Extract the [x, y] coordinate from the center of the cell holding the provided text.  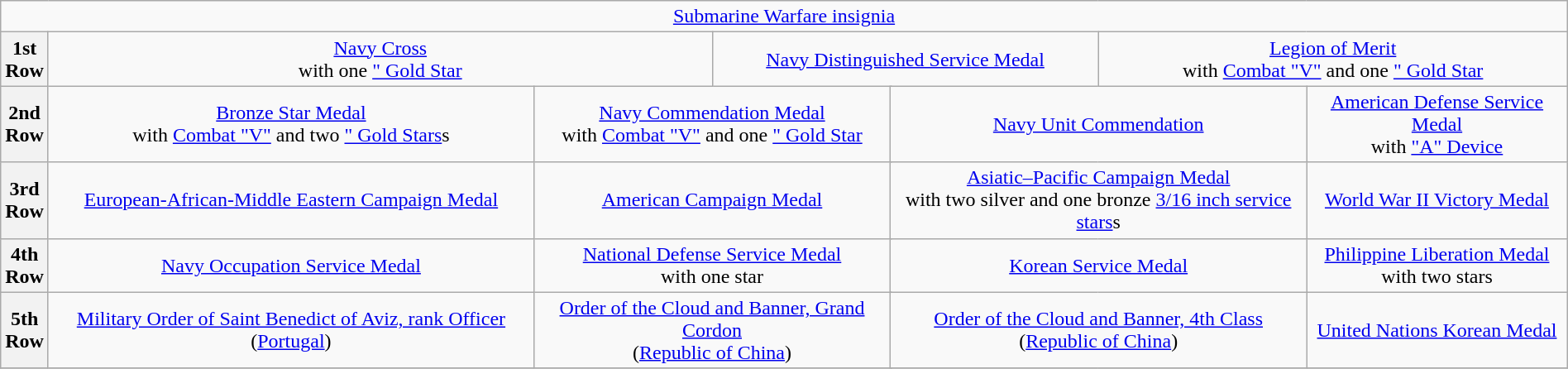
American Campaign Medal [711, 200]
World War II Victory Medal [1437, 200]
Bronze Star Medal with Combat "V" and two " Gold Starss [291, 124]
United Nations Korean Medal [1437, 330]
2nd Row [25, 124]
Navy Cross with one " Gold Star [380, 60]
3rd Row [25, 200]
Military Order of Saint Benedict of Aviz, rank Officer (Portugal) [291, 330]
Legion of Merit with Combat "V" and one " Gold Star [1333, 60]
Navy Unit Commendation [1098, 124]
5th Row [25, 330]
Order of the Cloud and Banner, 4th Class (Republic of China) [1098, 330]
National Defense Service Medal with one star [711, 265]
European-African-Middle Eastern Campaign Medal [291, 200]
1st Row [25, 60]
Korean Service Medal [1098, 265]
Order of the Cloud and Banner, Grand Cordon (Republic of China) [711, 330]
American Defense Service Medal with "A" Device [1437, 124]
Philippine Liberation Medal with two stars [1437, 265]
Submarine Warfare insignia [784, 17]
Asiatic–Pacific Campaign Medal with two silver and one bronze 3/16 inch service starss [1098, 200]
Navy Occupation Service Medal [291, 265]
Navy Commendation Medal with Combat "V" and one " Gold Star [711, 124]
4th Row [25, 265]
Navy Distinguished Service Medal [905, 60]
